Search for the cell housing the specified text and yield its (X, Y) center coordinate. 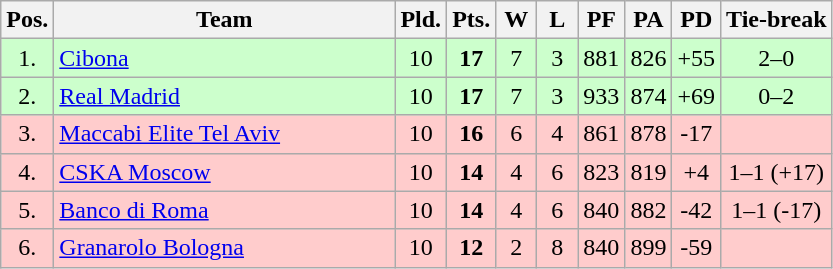
878 (648, 134)
Real Madrid (224, 96)
Team (224, 20)
874 (648, 96)
+4 (696, 172)
4. (28, 172)
12 (472, 248)
2–0 (777, 58)
+55 (696, 58)
861 (602, 134)
L (558, 20)
Maccabi Elite Tel Aviv (224, 134)
826 (648, 58)
1. (28, 58)
-59 (696, 248)
3. (28, 134)
0–2 (777, 96)
899 (648, 248)
Cibona (224, 58)
Pld. (421, 20)
Granarolo Bologna (224, 248)
CSKA Moscow (224, 172)
W (516, 20)
PD (696, 20)
5. (28, 210)
882 (648, 210)
1–1 (-17) (777, 210)
8 (558, 248)
933 (602, 96)
2. (28, 96)
Pts. (472, 20)
PF (602, 20)
Tie-break (777, 20)
Banco di Roma (224, 210)
881 (602, 58)
819 (648, 172)
Pos. (28, 20)
6. (28, 248)
-42 (696, 210)
PA (648, 20)
16 (472, 134)
2 (516, 248)
+69 (696, 96)
-17 (696, 134)
1–1 (+17) (777, 172)
823 (602, 172)
